Provide the [X, Y] coordinate of the cell's center where the given text is located.  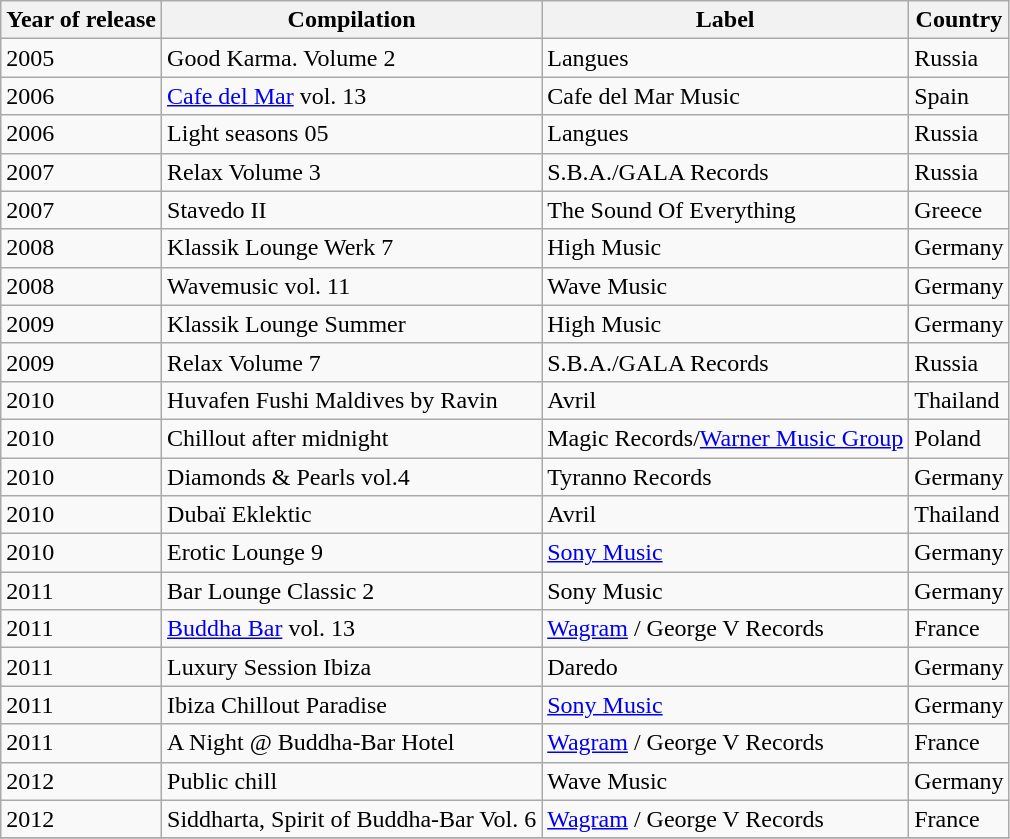
Spain [959, 96]
Ibiza Chillout Paradise [352, 705]
Dubaï Eklektic [352, 515]
Light seasons 05 [352, 134]
Greece [959, 210]
Klassik Lounge Werk 7 [352, 248]
Chillout after midnight [352, 438]
Year of release [82, 20]
Luxury Session Ibiza [352, 667]
Country [959, 20]
Bar Lounge Classic 2 [352, 591]
Poland [959, 438]
Cafe del Mar vol. 13 [352, 96]
Label [726, 20]
Siddharta, Spirit of Buddha-Bar Vol. 6 [352, 819]
Relax Volume 7 [352, 362]
Buddha Bar vol. 13 [352, 629]
Compilation [352, 20]
Stavedo II [352, 210]
Magic Records/Warner Music Group [726, 438]
Relax Volume 3 [352, 172]
2005 [82, 58]
Cafe del Mar Music [726, 96]
A Night @ Buddha-Bar Hotel [352, 743]
Good Karma. Volume 2 [352, 58]
Huvafen Fushi Maldives by Ravin [352, 400]
Public chill [352, 781]
Daredo [726, 667]
The Sound Of Everything [726, 210]
Erotic Lounge 9 [352, 553]
Wavemusic vol. 11 [352, 286]
Tyranno Records [726, 477]
Diamonds & Pearls vol.4 [352, 477]
Klassik Lounge Summer [352, 324]
